Capture the cell that displays the provided text and extract its [x, y] central coordinate. 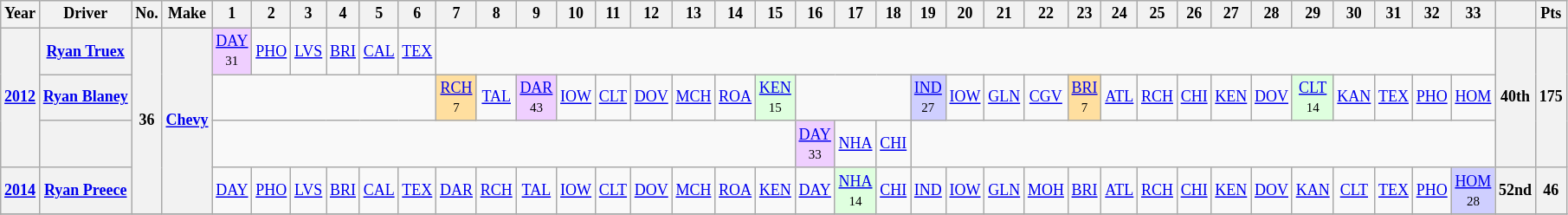
40th [1515, 97]
13 [694, 14]
HOM [1474, 98]
27 [1231, 14]
MOH [1046, 191]
9 [537, 14]
24 [1120, 14]
36 [147, 121]
CGV [1046, 98]
16 [815, 14]
12 [651, 14]
175 [1551, 97]
Driver [85, 14]
Pts [1551, 14]
7 [457, 14]
6 [417, 14]
Ryan Preece [85, 191]
2 [272, 14]
20 [965, 14]
Year [21, 14]
4 [343, 14]
14 [736, 14]
DAY33 [815, 144]
IND [928, 191]
BRI7 [1084, 98]
30 [1354, 14]
DAY31 [232, 51]
18 [894, 14]
KEN15 [775, 98]
NHA14 [855, 191]
No. [147, 14]
IND27 [928, 98]
21 [1004, 14]
52nd [1515, 191]
32 [1432, 14]
15 [775, 14]
10 [577, 14]
2012 [21, 97]
DAR [457, 191]
23 [1084, 14]
NHA [855, 144]
Ryan Truex [85, 51]
5 [379, 14]
Ryan Blaney [85, 98]
22 [1046, 14]
HOM28 [1474, 191]
3 [308, 14]
19 [928, 14]
Make [187, 14]
25 [1158, 14]
33 [1474, 14]
17 [855, 14]
46 [1551, 191]
DAR43 [537, 98]
2014 [21, 191]
RCH7 [457, 98]
1 [232, 14]
11 [613, 14]
8 [496, 14]
26 [1194, 14]
31 [1394, 14]
CLT14 [1313, 98]
28 [1272, 14]
29 [1313, 14]
Chevy [187, 121]
